Output the [x, y] coordinate of the center of the cell containing the given text.  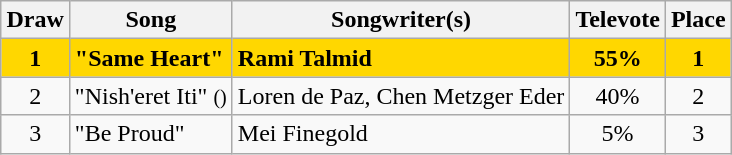
Draw [35, 20]
55% [618, 58]
40% [618, 96]
Televote [618, 20]
"Be Proud" [150, 134]
5% [618, 134]
"Same Heart" [150, 58]
Songwriter(s) [401, 20]
Rami Talmid [401, 58]
Song [150, 20]
Loren de Paz, Chen Metzger Eder [401, 96]
Mei Finegold [401, 134]
Place [698, 20]
"Nish'eret Iti" () [150, 96]
